Identify which cell holds the provided text, then report its (x, y) central coordinate. 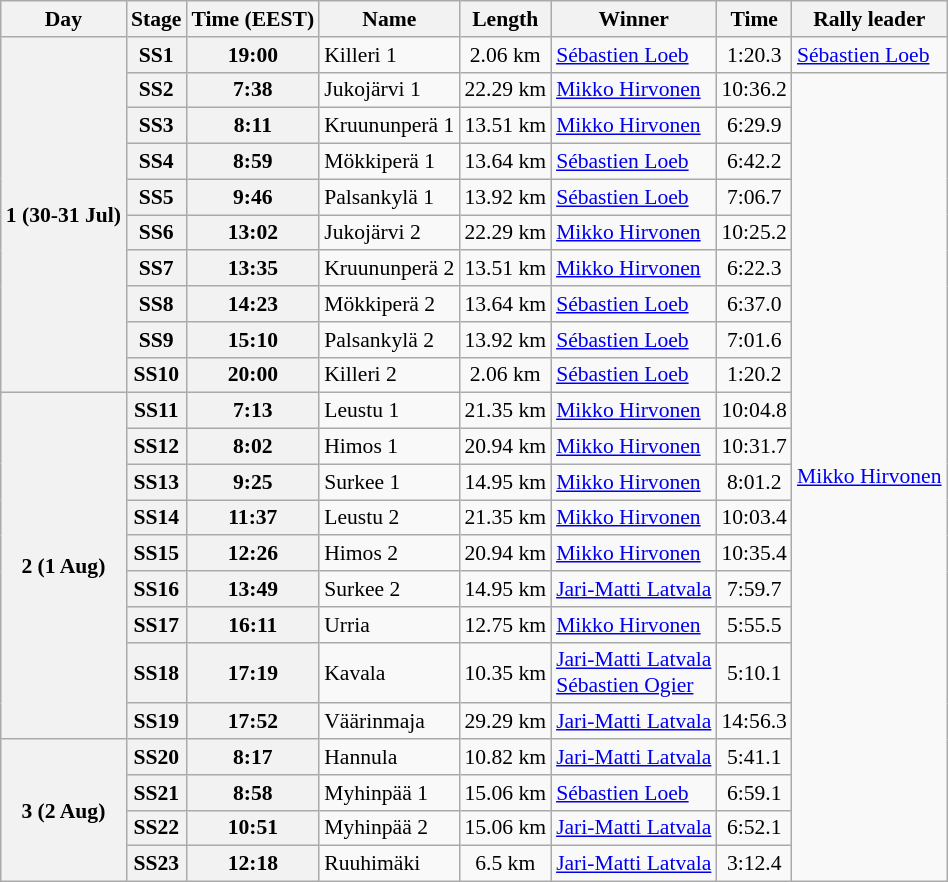
SS1 (156, 55)
10:25.2 (754, 233)
SS16 (156, 589)
13:49 (252, 589)
1:20.3 (754, 55)
SS4 (156, 162)
16:11 (252, 625)
SS20 (156, 757)
8:02 (252, 447)
6:37.0 (754, 304)
Stage (156, 19)
12:26 (252, 554)
17:52 (252, 722)
6:42.2 (754, 162)
10.35 km (505, 672)
Kruununperä 2 (389, 269)
SS6 (156, 233)
SS22 (156, 828)
Surkee 1 (389, 482)
10:04.8 (754, 411)
29.29 km (505, 722)
Kavala (389, 672)
19:00 (252, 55)
11:37 (252, 518)
8:01.2 (754, 482)
Jari-Matti Latvala Sébastien Ogier (634, 672)
6:29.9 (754, 126)
6.5 km (505, 864)
5:10.1 (754, 672)
Väärinmaja (389, 722)
10:35.4 (754, 554)
SS15 (156, 554)
Myhinpää 2 (389, 828)
Length (505, 19)
10.82 km (505, 757)
8:11 (252, 126)
3 (2 Aug) (64, 810)
13:35 (252, 269)
12:18 (252, 864)
7:01.6 (754, 340)
6:52.1 (754, 828)
15:10 (252, 340)
Kruununperä 1 (389, 126)
SS2 (156, 90)
6:22.3 (754, 269)
Jukojärvi 2 (389, 233)
Name (389, 19)
SS11 (156, 411)
SS19 (156, 722)
Myhinpää 1 (389, 793)
Time (754, 19)
5:41.1 (754, 757)
7:38 (252, 90)
1:20.2 (754, 375)
10:51 (252, 828)
20:00 (252, 375)
14:23 (252, 304)
7:59.7 (754, 589)
Hannula (389, 757)
Day (64, 19)
SS17 (156, 625)
Killeri 1 (389, 55)
SS9 (156, 340)
Time (EEST) (252, 19)
Rally leader (870, 19)
Mökkiperä 2 (389, 304)
17:19 (252, 672)
Palsankylä 2 (389, 340)
SS21 (156, 793)
Urria (389, 625)
12.75 km (505, 625)
6:59.1 (754, 793)
Surkee 2 (389, 589)
Mökkiperä 1 (389, 162)
8:58 (252, 793)
Palsankylä 1 (389, 197)
10:36.2 (754, 90)
Jukojärvi 1 (389, 90)
10:03.4 (754, 518)
SS7 (156, 269)
13:02 (252, 233)
5:55.5 (754, 625)
8:17 (252, 757)
Himos 1 (389, 447)
SS12 (156, 447)
9:25 (252, 482)
8:59 (252, 162)
7:13 (252, 411)
7:06.7 (754, 197)
Leustu 2 (389, 518)
Leustu 1 (389, 411)
SS14 (156, 518)
SS3 (156, 126)
SS10 (156, 375)
SS5 (156, 197)
14:56.3 (754, 722)
SS13 (156, 482)
9:46 (252, 197)
Killeri 2 (389, 375)
SS23 (156, 864)
Himos 2 (389, 554)
10:31.7 (754, 447)
SS18 (156, 672)
Winner (634, 19)
3:12.4 (754, 864)
Ruuhimäki (389, 864)
2 (1 Aug) (64, 566)
SS8 (156, 304)
1 (30-31 Jul) (64, 215)
